Find where the given text appears and provide that cell's center as [x, y] coordinate. 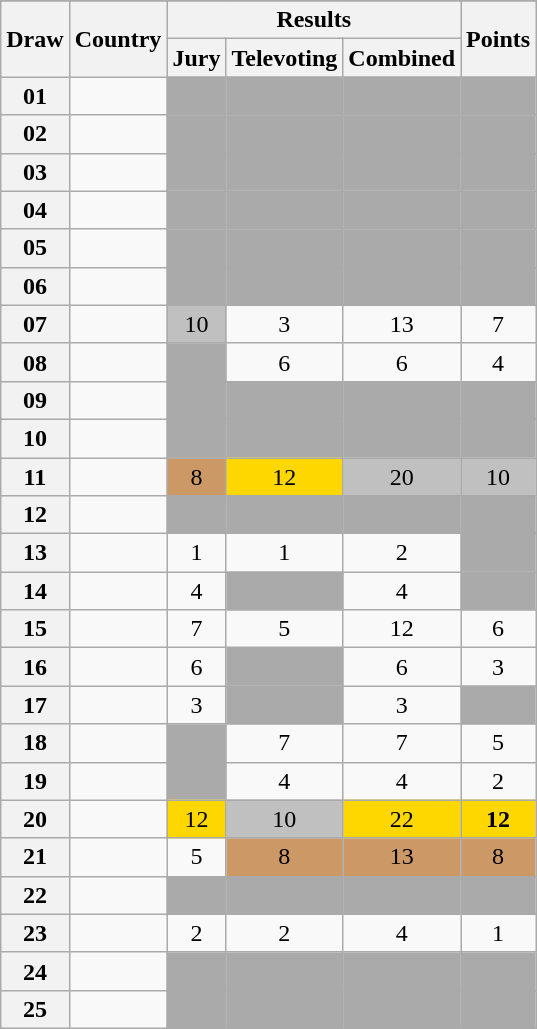
24 [35, 971]
11 [35, 477]
01 [35, 96]
Draw [35, 39]
04 [35, 210]
19 [35, 781]
Combined [402, 58]
16 [35, 667]
07 [35, 324]
15 [35, 629]
09 [35, 400]
23 [35, 933]
17 [35, 705]
05 [35, 248]
Jury [196, 58]
14 [35, 591]
Points [498, 39]
03 [35, 172]
18 [35, 743]
02 [35, 134]
06 [35, 286]
08 [35, 362]
Country [118, 39]
Results [314, 20]
25 [35, 1009]
Televoting [284, 58]
21 [35, 857]
